Search for the cell housing the specified text and yield its [x, y] center coordinate. 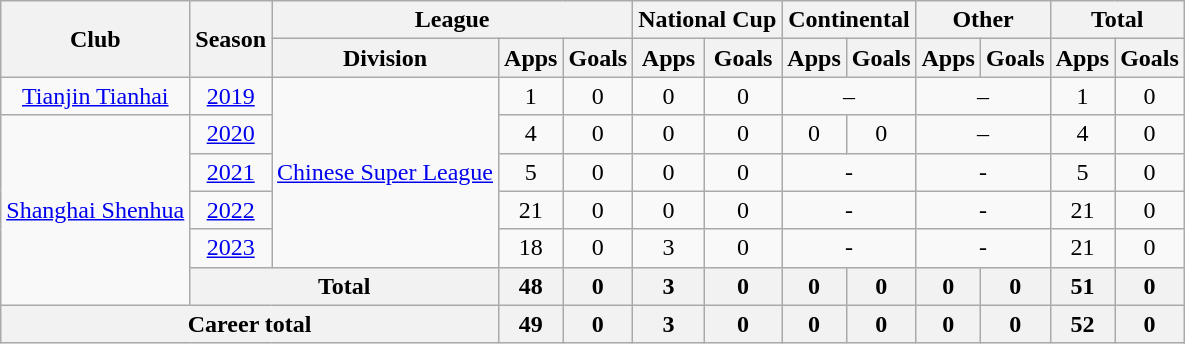
Career total [250, 324]
52 [1082, 324]
League [452, 20]
2022 [231, 210]
2019 [231, 96]
Chinese Super League [386, 172]
2023 [231, 248]
Division [386, 58]
Season [231, 39]
Other [983, 20]
Continental [849, 20]
18 [531, 248]
2020 [231, 134]
51 [1082, 286]
Club [96, 39]
48 [531, 286]
49 [531, 324]
2021 [231, 172]
Shanghai Shenhua [96, 210]
National Cup [708, 20]
Tianjin Tianhai [96, 96]
